Capture the cell that displays the provided text and extract its [X, Y] central coordinate. 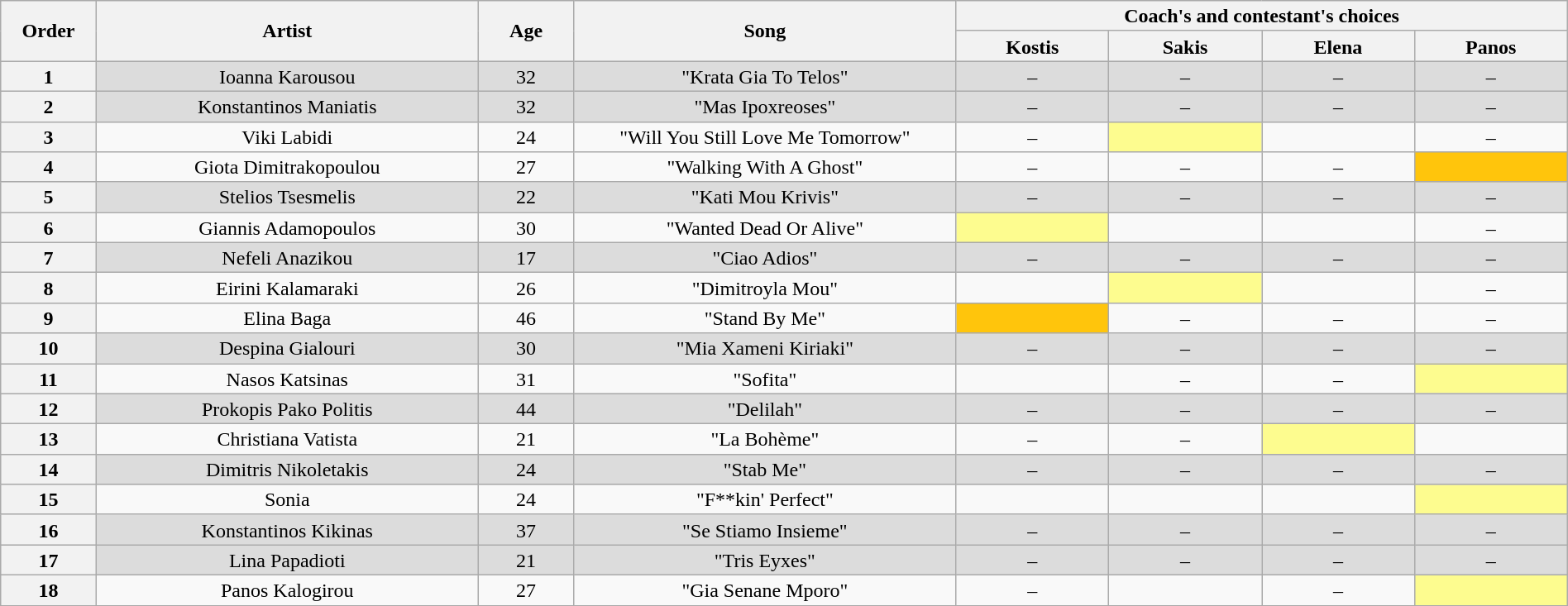
"Will You Still Love Me Tomorrow" [765, 137]
"Ciao Adios" [765, 258]
22 [526, 197]
Nasos Katsinas [287, 379]
6 [49, 228]
Dimitris Nikoletakis [287, 470]
Christiana Vatista [287, 440]
"Kati Mou Krivis" [765, 197]
"Stand By Me" [765, 317]
"Dimitroyla Mou" [765, 288]
Artist [287, 31]
Konstantinos Kikinas [287, 529]
Song [765, 31]
12 [49, 408]
"La Bohème" [765, 440]
Coach's and contestant's choices [1262, 17]
"Krata Gia To Telos" [765, 76]
16 [49, 529]
1 [49, 76]
10 [49, 349]
Lina Papadioti [287, 561]
"Mas Ipoxreoses" [765, 106]
Viki Labidi [287, 137]
"Mia Xameni Kiriaki" [765, 349]
26 [526, 288]
Elina Baga [287, 317]
Panos Kalogirou [287, 590]
Age [526, 31]
"Tris Eyxes" [765, 561]
Eirini Kalamaraki [287, 288]
Despina Gialouri [287, 349]
44 [526, 408]
37 [526, 529]
Nefeli Anazikou [287, 258]
5 [49, 197]
Elena [1338, 46]
7 [49, 258]
3 [49, 137]
"Delilah" [765, 408]
2 [49, 106]
"Sofita" [765, 379]
Prokopis Pako Politis [287, 408]
"F**kin' Perfect" [765, 499]
Konstantinos Maniatis [287, 106]
4 [49, 167]
Panos [1490, 46]
"Gia Senane Mporo" [765, 590]
18 [49, 590]
"Walking With A Ghost" [765, 167]
"Stab Me" [765, 470]
Giannis Adamopoulos [287, 228]
Sakis [1186, 46]
Ioanna Karousou [287, 76]
Sonia [287, 499]
Order [49, 31]
31 [526, 379]
14 [49, 470]
"Se Stiamo Insieme" [765, 529]
15 [49, 499]
Stelios Tsesmelis [287, 197]
9 [49, 317]
Kostis [1032, 46]
11 [49, 379]
"Wanted Dead Or Alive" [765, 228]
Giota Dimitrakopoulou [287, 167]
13 [49, 440]
8 [49, 288]
46 [526, 317]
